Pinpoint the cell where the given text exists, returning its [X, Y] midpoint coordinate. 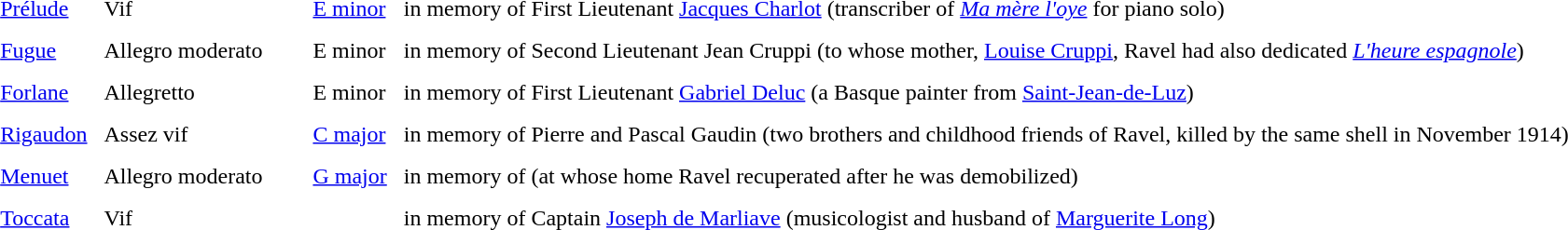
Assez vif [183, 134]
G major [350, 176]
C major [350, 134]
Allegretto [183, 92]
